Scan for the cell matching the given text and deliver its [x, y] coordinate at center. 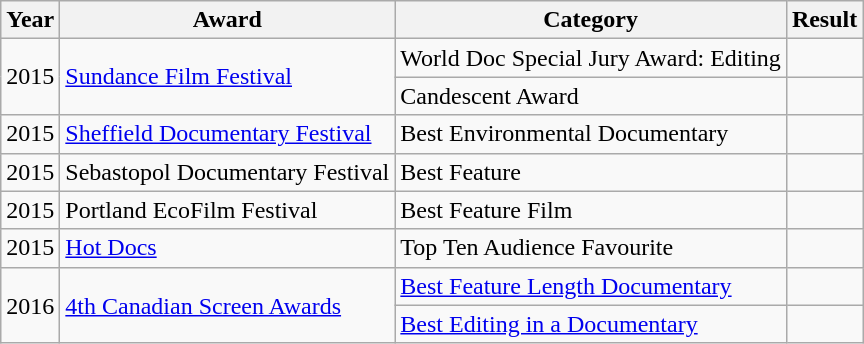
Year [30, 20]
Sheffield Documentary Festival [228, 134]
Award [228, 20]
Result [824, 20]
Top Ten Audience Favourite [591, 248]
Sebastopol Documentary Festival [228, 172]
Best Feature [591, 172]
2016 [30, 305]
Best Feature Film [591, 210]
Best Editing in a Documentary [591, 324]
World Doc Special Jury Award: Editing [591, 58]
4th Canadian Screen Awards [228, 305]
Best Feature Length Documentary [591, 286]
Sundance Film Festival [228, 77]
Candescent Award [591, 96]
Hot Docs [228, 248]
Portland EcoFilm Festival [228, 210]
Category [591, 20]
Best Environmental Documentary [591, 134]
